Extract the (X, Y) coordinate from the center of the cell holding the provided text.  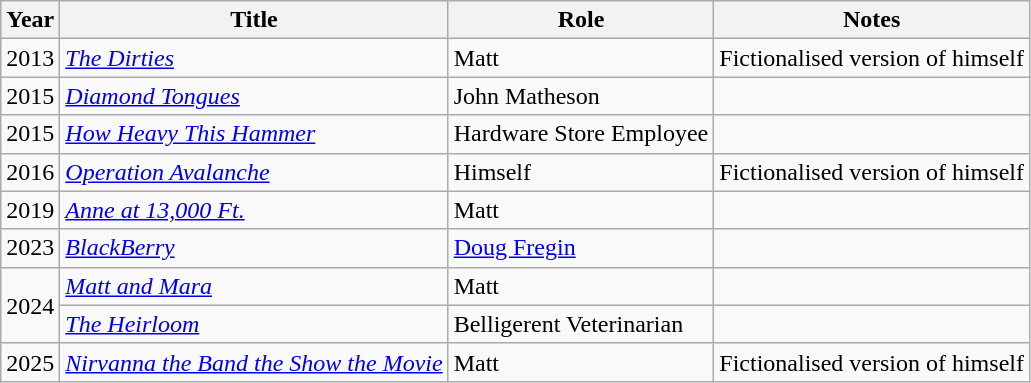
2013 (30, 58)
Belligerent Veterinarian (581, 324)
Notes (872, 20)
The Dirties (254, 58)
Role (581, 20)
Doug Fregin (581, 248)
Title (254, 20)
BlackBerry (254, 248)
Hardware Store Employee (581, 134)
2024 (30, 305)
The Heirloom (254, 324)
John Matheson (581, 96)
Operation Avalanche (254, 172)
2025 (30, 362)
Matt and Mara (254, 286)
Himself (581, 172)
Year (30, 20)
2023 (30, 248)
Nirvanna the Band the Show the Movie (254, 362)
2019 (30, 210)
Anne at 13,000 Ft. (254, 210)
2016 (30, 172)
Diamond Tongues (254, 96)
How Heavy This Hammer (254, 134)
